Pinpoint the cell where the given text exists, returning its [x, y] midpoint coordinate. 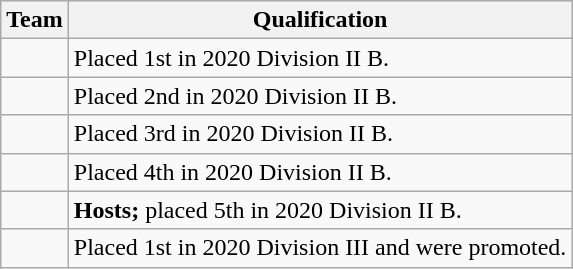
Placed 1st in 2020 Division II B. [320, 58]
Hosts; placed 5th in 2020 Division II B. [320, 210]
Placed 2nd in 2020 Division II B. [320, 96]
Placed 4th in 2020 Division II B. [320, 172]
Placed 1st in 2020 Division III and were promoted. [320, 248]
Team [35, 20]
Placed 3rd in 2020 Division II B. [320, 134]
Qualification [320, 20]
